Locate the cell with the specified text and output its [x, y] center coordinate. 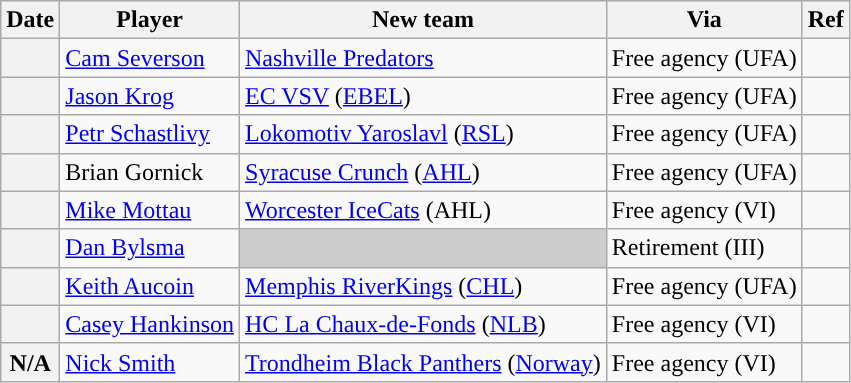
Memphis RiverKings (CHL) [424, 286]
Via [704, 20]
Brian Gornick [150, 172]
Dan Bylsma [150, 248]
Lokomotiv Yaroslavl (RSL) [424, 134]
Player [150, 20]
Cam Severson [150, 58]
Jason Krog [150, 96]
Keith Aucoin [150, 286]
EC VSV (EBEL) [424, 96]
Casey Hankinson [150, 324]
N/A [30, 362]
Date [30, 20]
Syracuse Crunch (AHL) [424, 172]
Nick Smith [150, 362]
Worcester IceCats (AHL) [424, 210]
Ref [826, 20]
New team [424, 20]
HC La Chaux-de-Fonds (NLB) [424, 324]
Nashville Predators [424, 58]
Trondheim Black Panthers (Norway) [424, 362]
Retirement (III) [704, 248]
Mike Mottau [150, 210]
Petr Schastlivy [150, 134]
